From the cell containing the given text, extract its center point as [X, Y] coordinate. 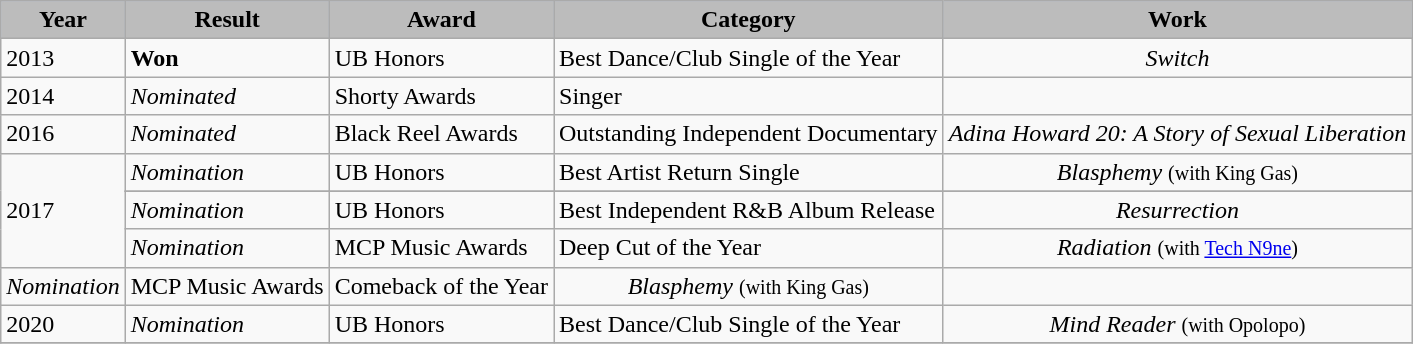
Year [63, 20]
Category [749, 20]
Work [1178, 20]
2014 [63, 96]
Award [441, 20]
2020 [63, 324]
Mind Reader (with Opolopo) [1178, 324]
Singer [749, 96]
Shorty Awards [441, 96]
Outstanding Independent Documentary [749, 134]
Best Independent R&B Album Release [749, 210]
2017 [63, 210]
Won [227, 58]
2016 [63, 134]
Adina Howard 20: A Story of Sexual Liberation [1178, 134]
Comeback of the Year [441, 286]
Resurrection [1178, 210]
2013 [63, 58]
Best Artist Return Single [749, 172]
Switch [1178, 58]
Black Reel Awards [441, 134]
Deep Cut of the Year [749, 248]
Result [227, 20]
Radiation (with Tech N9ne) [1178, 248]
